Search for the cell housing the specified text and yield its (x, y) center coordinate. 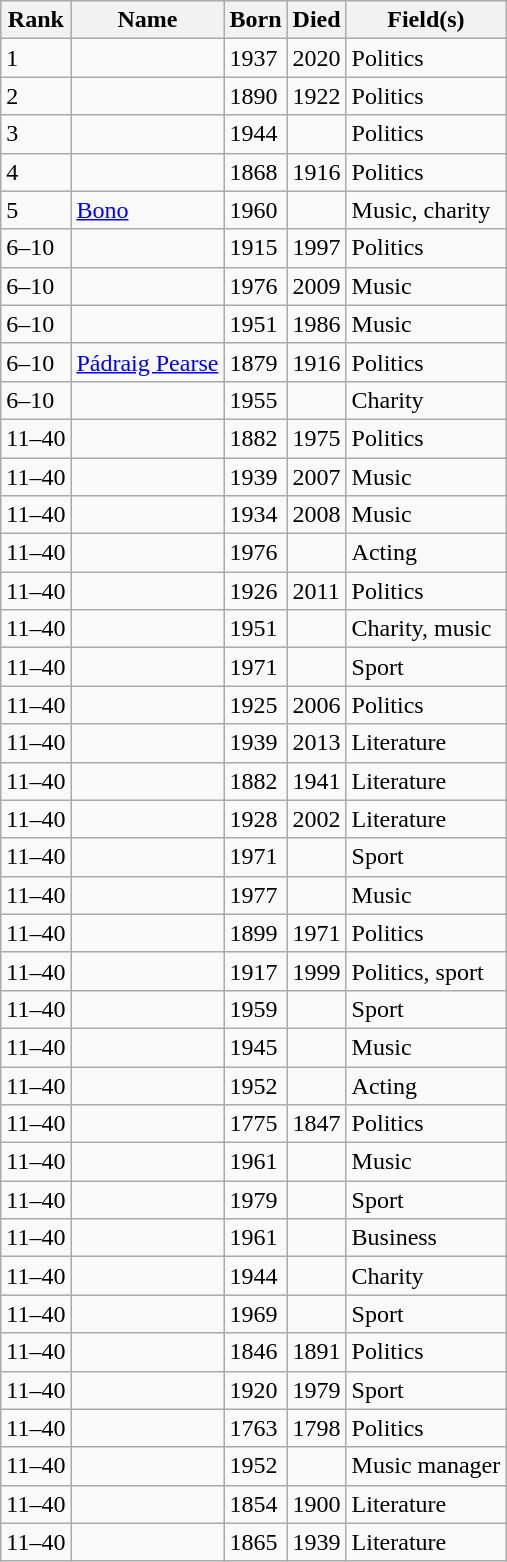
3 (36, 134)
2013 (316, 743)
2 (36, 96)
1 (36, 58)
1977 (256, 895)
Name (148, 20)
1926 (256, 591)
Music manager (426, 1466)
Charity, music (426, 629)
1925 (256, 705)
Politics, sport (426, 971)
2008 (316, 515)
1945 (256, 1047)
2011 (316, 591)
2006 (316, 705)
1969 (256, 1314)
4 (36, 172)
Bono (148, 210)
1865 (256, 1542)
1846 (256, 1352)
1891 (316, 1352)
1890 (256, 96)
1986 (316, 324)
Music, charity (426, 210)
1917 (256, 971)
1959 (256, 1009)
1847 (316, 1124)
1915 (256, 248)
1879 (256, 362)
Pádraig Pearse (148, 362)
1975 (316, 438)
Died (316, 20)
1960 (256, 210)
1775 (256, 1124)
1934 (256, 515)
Field(s) (426, 20)
1999 (316, 971)
1854 (256, 1504)
1763 (256, 1428)
1937 (256, 58)
1928 (256, 819)
1899 (256, 933)
Born (256, 20)
5 (36, 210)
1955 (256, 400)
2020 (316, 58)
Business (426, 1238)
2007 (316, 477)
2009 (316, 286)
1922 (316, 96)
1900 (316, 1504)
1997 (316, 248)
Rank (36, 20)
1868 (256, 172)
1920 (256, 1390)
2002 (316, 819)
1941 (316, 781)
1798 (316, 1428)
